Return the [x, y] coordinate for the center point of the cell that contains the specified text.  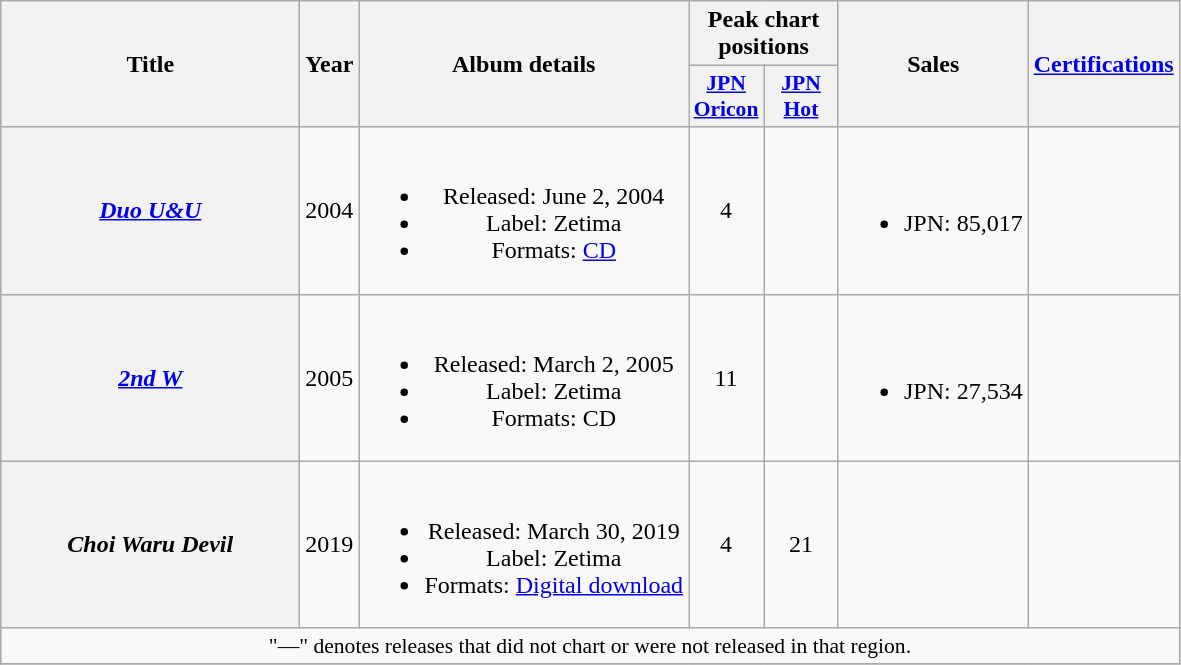
2005 [330, 378]
2004 [330, 210]
Album details [524, 64]
JPNOricon [726, 96]
21 [802, 544]
"—" denotes releases that did not chart or were not released in that region. [590, 646]
2nd W [150, 378]
Peak chart positions [764, 34]
Duo U&U [150, 210]
JPN: 85,017 [933, 210]
Sales [933, 64]
Released: June 2, 2004Label: ZetimaFormats: CD [524, 210]
2019 [330, 544]
Title [150, 64]
Choi Waru Devil [150, 544]
JPN: 27,534 [933, 378]
11 [726, 378]
Released: March 2, 2005Label: ZetimaFormats: CD [524, 378]
Year [330, 64]
JPNHot [802, 96]
Released: March 30, 2019Label: ZetimaFormats: Digital download [524, 544]
Certifications [1104, 64]
